Detect which cell encompasses the target text, then output its (X, Y) center coordinate. 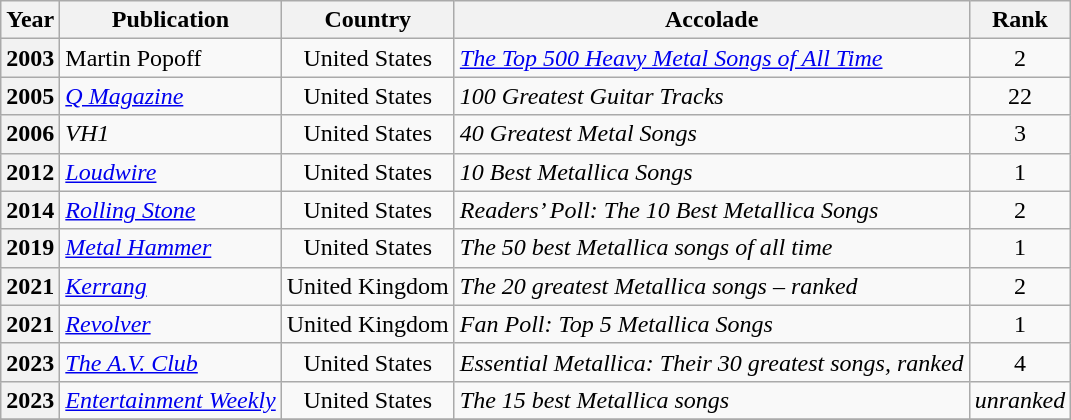
The 20 greatest Metallica songs – ranked (712, 286)
Year (30, 20)
100 Greatest Guitar Tracks (712, 96)
The 50 best Metallica songs of all time (712, 248)
Q Magazine (170, 96)
2006 (30, 134)
Martin Popoff (170, 58)
Accolade (712, 20)
2019 (30, 248)
2003 (30, 58)
10 Best Metallica Songs (712, 172)
2014 (30, 210)
40 Greatest Metal Songs (712, 134)
Readers’ Poll: The 10 Best Metallica Songs (712, 210)
Metal Hammer (170, 248)
Country (368, 20)
Entertainment Weekly (170, 400)
22 (1020, 96)
The A.V. Club (170, 362)
Loudwire (170, 172)
Rank (1020, 20)
Rolling Stone (170, 210)
Fan Poll: Top 5 Metallica Songs (712, 324)
The 15 best Metallica songs (712, 400)
3 (1020, 134)
4 (1020, 362)
Publication (170, 20)
VH1 (170, 134)
The Top 500 Heavy Metal Songs of All Time (712, 58)
Kerrang (170, 286)
Revolver (170, 324)
2012 (30, 172)
2005 (30, 96)
unranked (1020, 400)
Essential Metallica: Their 30 greatest songs, ranked (712, 362)
